Search for the cell housing the specified text and yield its [x, y] center coordinate. 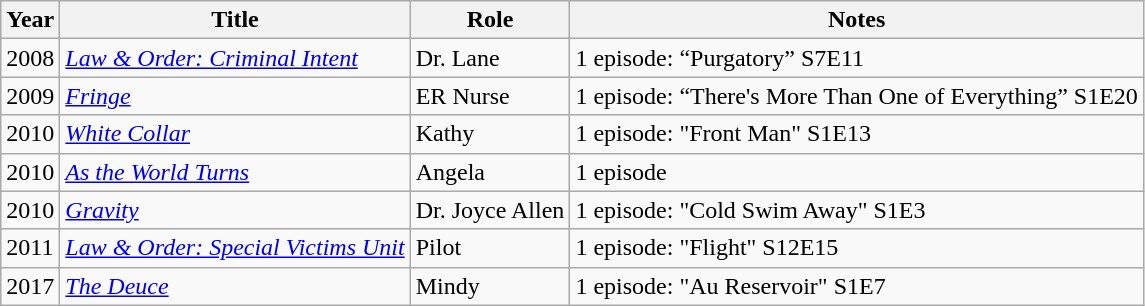
1 episode: "Au Reservoir" S1E7 [856, 286]
2011 [30, 248]
1 episode: "Front Man" S1E13 [856, 134]
Title [235, 20]
2009 [30, 96]
As the World Turns [235, 172]
Gravity [235, 210]
Dr. Lane [490, 58]
ER Nurse [490, 96]
Law & Order: Criminal Intent [235, 58]
Year [30, 20]
Kathy [490, 134]
Angela [490, 172]
1 episode: “Purgatory” S7E11 [856, 58]
1 episode [856, 172]
2017 [30, 286]
1 episode: "Cold Swim Away" S1E3 [856, 210]
Role [490, 20]
1 episode: “There's More Than One of Everything” S1E20 [856, 96]
1 episode: "Flight" S12E15 [856, 248]
White Collar [235, 134]
Pilot [490, 248]
Mindy [490, 286]
The Deuce [235, 286]
Dr. Joyce Allen [490, 210]
Law & Order: Special Victims Unit [235, 248]
2008 [30, 58]
Fringe [235, 96]
Notes [856, 20]
